Return the (x, y) coordinate for the center point of the cell that contains the specified text.  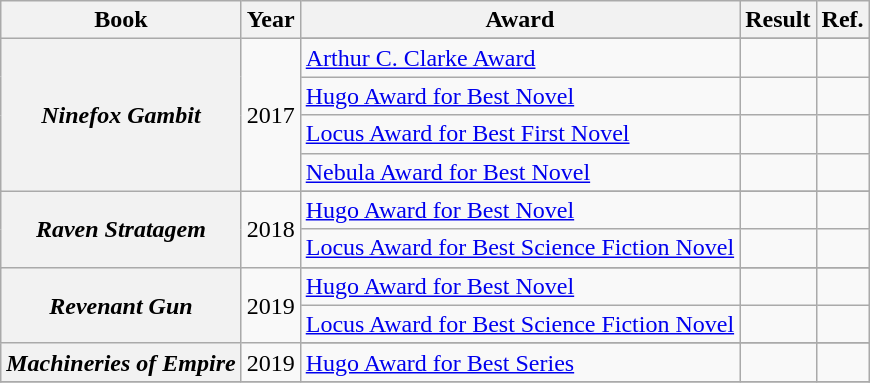
Nebula Award for Best Novel (520, 172)
2018 (270, 229)
Ninefox Gambit (121, 115)
Award (520, 20)
Ref. (842, 20)
Hugo Award for Best Series (520, 362)
Arthur C. Clarke Award (520, 58)
Raven Stratagem (121, 229)
Year (270, 20)
Result (778, 20)
Book (121, 20)
Machineries of Empire (121, 362)
Locus Award for Best First Novel (520, 134)
Revenant Gun (121, 305)
2017 (270, 115)
